Search for the cell housing the specified text and yield its [X, Y] center coordinate. 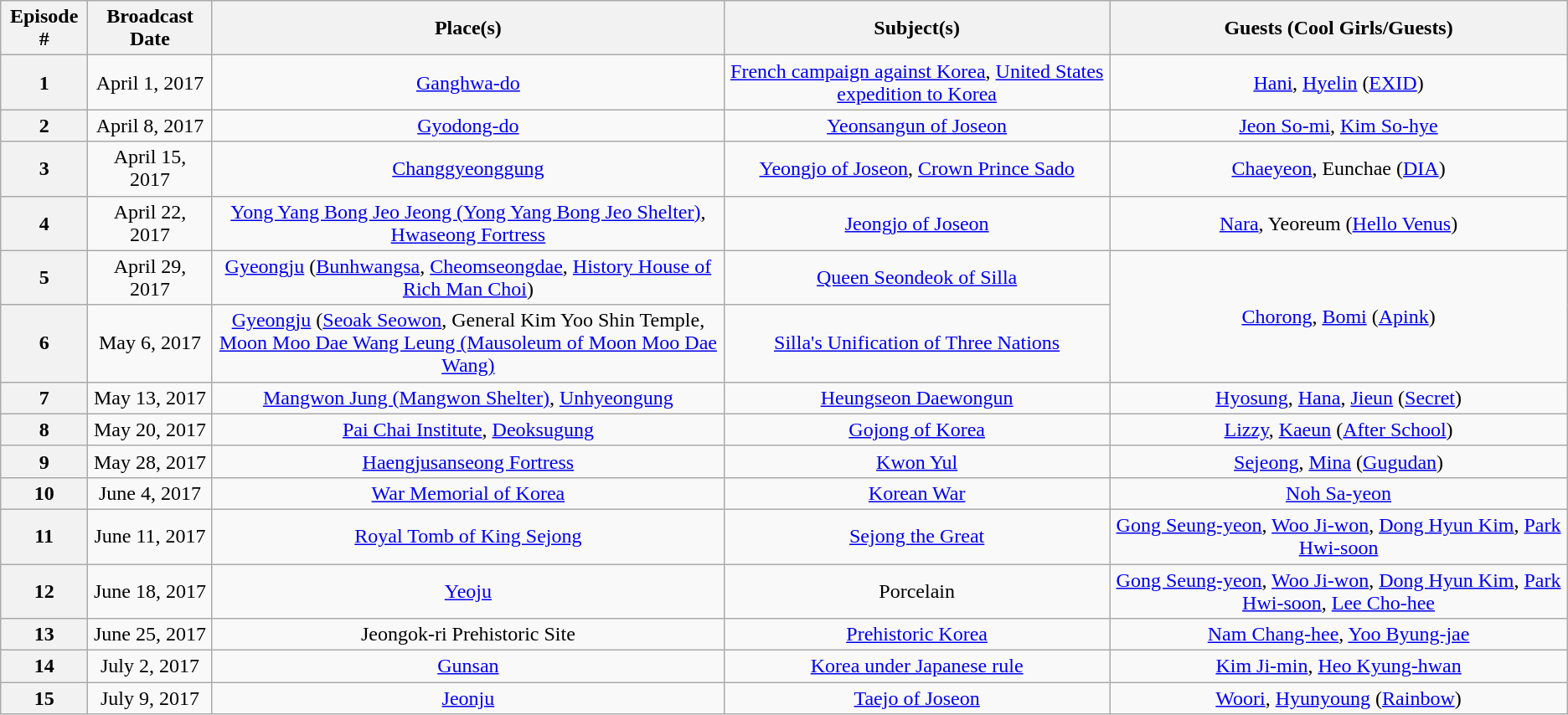
Sejong the Great [916, 536]
Yong Yang Bong Jeo Jeong (Yong Yang Bong Jeo Shelter), Hwaseong Fortress [467, 223]
4 [44, 223]
May 6, 2017 [151, 343]
15 [44, 698]
June 11, 2017 [151, 536]
6 [44, 343]
Hyosung, Hana, Jieun (Secret) [1338, 398]
Prehistoric Korea [916, 635]
June 4, 2017 [151, 493]
Noh Sa-yeon [1338, 493]
Changgyeonggung [467, 169]
Gong Seung-yeon, Woo Ji-won, Dong Hyun Kim, Park Hwi-soon [1338, 536]
French campaign against Korea, United States expedition to Korea [916, 82]
April 15, 2017 [151, 169]
May 13, 2017 [151, 398]
Nam Chang-hee, Yoo Byung-jae [1338, 635]
Gyeongju (Bunhwangsa, Cheomseongdae, History House of Rich Man Choi) [467, 278]
Haengjusanseong Fortress [467, 461]
June 18, 2017 [151, 591]
Chorong, Bomi (Apink) [1338, 316]
Subject(s) [916, 28]
April 22, 2017 [151, 223]
May 20, 2017 [151, 430]
Lizzy, Kaeun (After School) [1338, 430]
13 [44, 635]
April 1, 2017 [151, 82]
July 2, 2017 [151, 666]
Gojong of Korea [916, 430]
10 [44, 493]
8 [44, 430]
Gunsan [467, 666]
Gyeongju (Seoak Seowon, General Kim Yoo Shin Temple, Moon Moo Dae Wang Leung (Mausoleum of Moon Moo Dae Wang) [467, 343]
May 28, 2017 [151, 461]
Kwon Yul [916, 461]
2 [44, 126]
Taejo of Joseon [916, 698]
Guests (Cool Girls/Guests) [1338, 28]
Mangwon Jung (Mangwon Shelter), Unhyeongung [467, 398]
Nara, Yeoreum (Hello Venus) [1338, 223]
1 [44, 82]
Korean War [916, 493]
Sejeong, Mina (Gugudan) [1338, 461]
Yeongjo of Joseon, Crown Prince Sado [916, 169]
Silla's Unification of Three Nations [916, 343]
April 8, 2017 [151, 126]
Royal Tomb of King Sejong [467, 536]
April 29, 2017 [151, 278]
Ganghwa-do [467, 82]
Chaeyeon, Eunchae (DIA) [1338, 169]
Yeoju [467, 591]
June 25, 2017 [151, 635]
9 [44, 461]
Jeonju [467, 698]
Kim Ji-min, Heo Kyung-hwan [1338, 666]
12 [44, 591]
Jeongjo of Joseon [916, 223]
14 [44, 666]
Place(s) [467, 28]
3 [44, 169]
Woori, Hyunyoung (Rainbow) [1338, 698]
Korea under Japanese rule [916, 666]
Jeon So-mi, Kim So-hye [1338, 126]
Yeonsangun of Joseon [916, 126]
11 [44, 536]
Porcelain [916, 591]
Gyodong-do [467, 126]
Broadcast Date [151, 28]
5 [44, 278]
July 9, 2017 [151, 698]
Heungseon Daewongun [916, 398]
Gong Seung-yeon, Woo Ji-won, Dong Hyun Kim, Park Hwi-soon, Lee Cho-hee [1338, 591]
Queen Seondeok of Silla [916, 278]
Jeongok-ri Prehistoric Site [467, 635]
Hani, Hyelin (EXID) [1338, 82]
Episode # [44, 28]
7 [44, 398]
War Memorial of Korea [467, 493]
Pai Chai Institute, Deoksugung [467, 430]
